Detect which cell encompasses the target text, then output its [x, y] center coordinate. 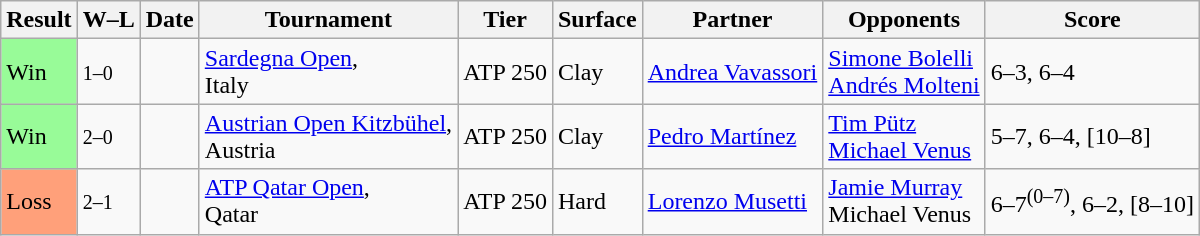
W–L [108, 20]
5–7, 6–4, [10–8] [1092, 136]
Partner [732, 20]
Opponents [904, 20]
Tim Pütz Michael Venus [904, 136]
Simone Bolelli Andrés Molteni [904, 72]
Lorenzo Musetti [732, 202]
Score [1092, 20]
ATP Qatar Open,Qatar [328, 202]
Tournament [328, 20]
Jamie Murray Michael Venus [904, 202]
Surface [597, 20]
Pedro Martínez [732, 136]
1–0 [108, 72]
Loss [39, 202]
6–7(0–7), 6–2, [8–10] [1092, 202]
Date [170, 20]
Tier [506, 20]
Hard [597, 202]
2–1 [108, 202]
2–0 [108, 136]
6–3, 6–4 [1092, 72]
Austrian Open Kitzbühel,Austria [328, 136]
Result [39, 20]
Andrea Vavassori [732, 72]
Sardegna Open,Italy [328, 72]
